Detect which cell encompasses the target text, then output its (x, y) center coordinate. 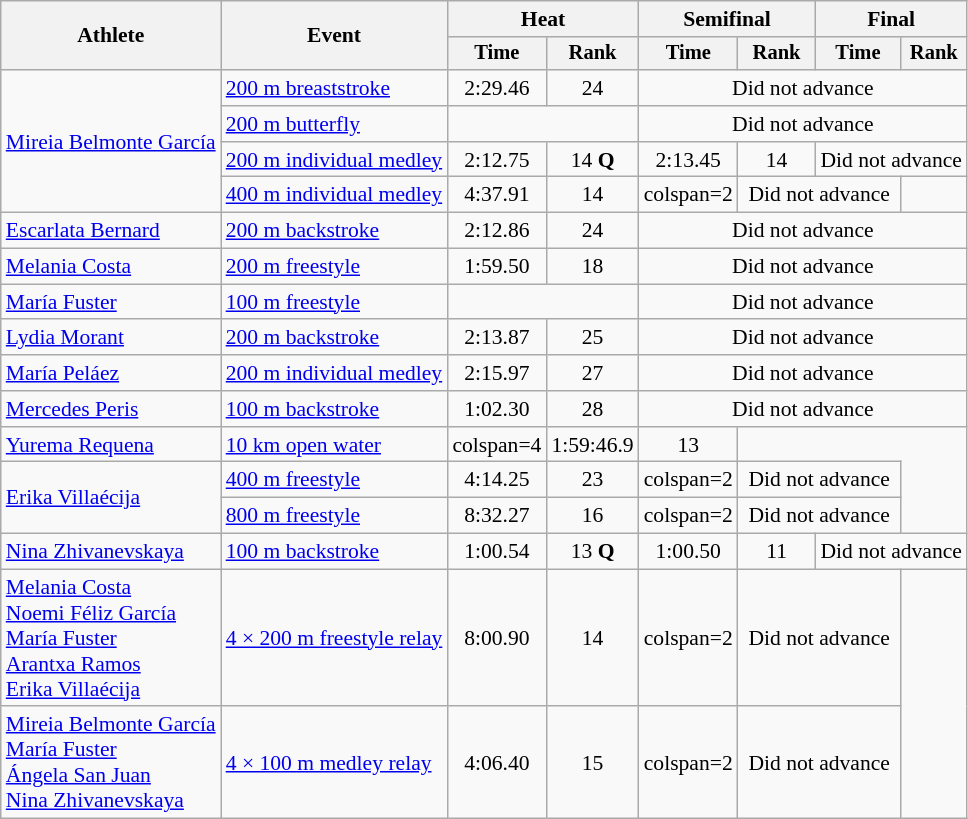
1:02.30 (496, 409)
10 km open water (334, 445)
Melania CostaNoemi Féliz GarcíaMaría FusterArantxa RamosErika Villaécija (111, 638)
2:12.86 (496, 231)
4 × 100 m medley relay (334, 763)
8:32.27 (496, 516)
4:14.25 (496, 480)
1:59:46.9 (592, 445)
15 (592, 763)
400 m freestyle (334, 480)
2:15.97 (496, 373)
27 (592, 373)
18 (592, 267)
2:13.45 (688, 160)
100 m freestyle (334, 302)
200 m breaststroke (334, 88)
13 Q (592, 552)
Erika Villaécija (111, 498)
María Peláez (111, 373)
Yurema Requena (111, 445)
Lydia Morant (111, 338)
Athlete (111, 36)
2:12.75 (496, 160)
Final (891, 19)
200 m butterfly (334, 124)
Melania Costa (111, 267)
Mercedes Peris (111, 409)
Event (334, 36)
16 (592, 516)
María Fuster (111, 302)
28 (592, 409)
25 (592, 338)
colspan=4 (496, 445)
23 (592, 480)
1:59.50 (496, 267)
Mireia Belmonte García (111, 141)
4:06.40 (496, 763)
Escarlata Bernard (111, 231)
4 × 200 m freestyle relay (334, 638)
2:13.87 (496, 338)
14 Q (592, 160)
4:37.91 (496, 195)
800 m freestyle (334, 516)
Semifinal (728, 19)
400 m individual medley (334, 195)
8:00.90 (496, 638)
200 m freestyle (334, 267)
Nina Zhivanevskaya (111, 552)
Heat (542, 19)
11 (777, 552)
13 (688, 445)
2:29.46 (496, 88)
1:00.50 (688, 552)
1:00.54 (496, 552)
Mireia Belmonte GarcíaMaría FusterÁngela San JuanNina Zhivanevskaya (111, 763)
